Determine the (X, Y) coordinate at the center of the cell enclosing the given text.  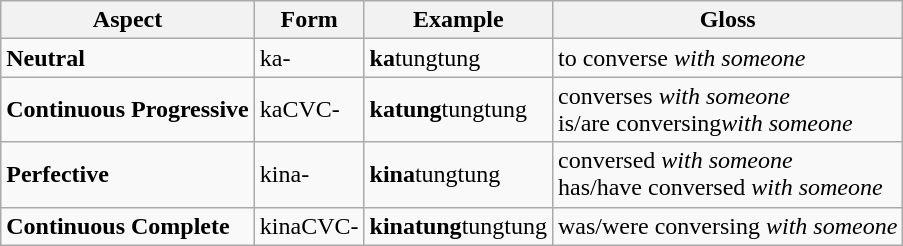
Gloss (727, 20)
Continuous Complete (128, 226)
katungtungtung (458, 110)
kinatungtung (458, 174)
ka- (309, 58)
katungtung (458, 58)
kinatungtungtung (458, 226)
Continuous Progressive (128, 110)
Aspect (128, 20)
kina- (309, 174)
Neutral (128, 58)
Perfective (128, 174)
Form (309, 20)
conversed with someonehas/have conversed with someone (727, 174)
to converse with someone (727, 58)
converses with someoneis/are conversingwith someone (727, 110)
kinaCVC- (309, 226)
was/were conversing with someone (727, 226)
Example (458, 20)
kaCVC- (309, 110)
